Pinpoint the cell where the given text exists, returning its (x, y) midpoint coordinate. 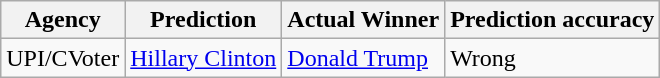
Prediction (204, 20)
Wrong (552, 58)
Agency (63, 20)
Actual Winner (364, 20)
Donald Trump (364, 58)
UPI/CVoter (63, 58)
Prediction accuracy (552, 20)
Hillary Clinton (204, 58)
